Scan for the cell matching the given text and deliver its (x, y) coordinate at center. 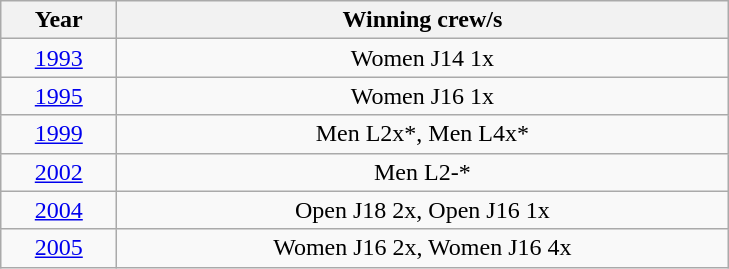
1999 (59, 134)
2002 (59, 172)
Year (59, 20)
2004 (59, 210)
Women J16 1x (422, 96)
Winning crew/s (422, 20)
1995 (59, 96)
1993 (59, 58)
Women J14 1x (422, 58)
2005 (59, 248)
Men L2-* (422, 172)
Open J18 2x, Open J16 1x (422, 210)
Women J16 2x, Women J16 4x (422, 248)
Men L2x*, Men L4x* (422, 134)
